Search for the cell housing the specified text and yield its (x, y) center coordinate. 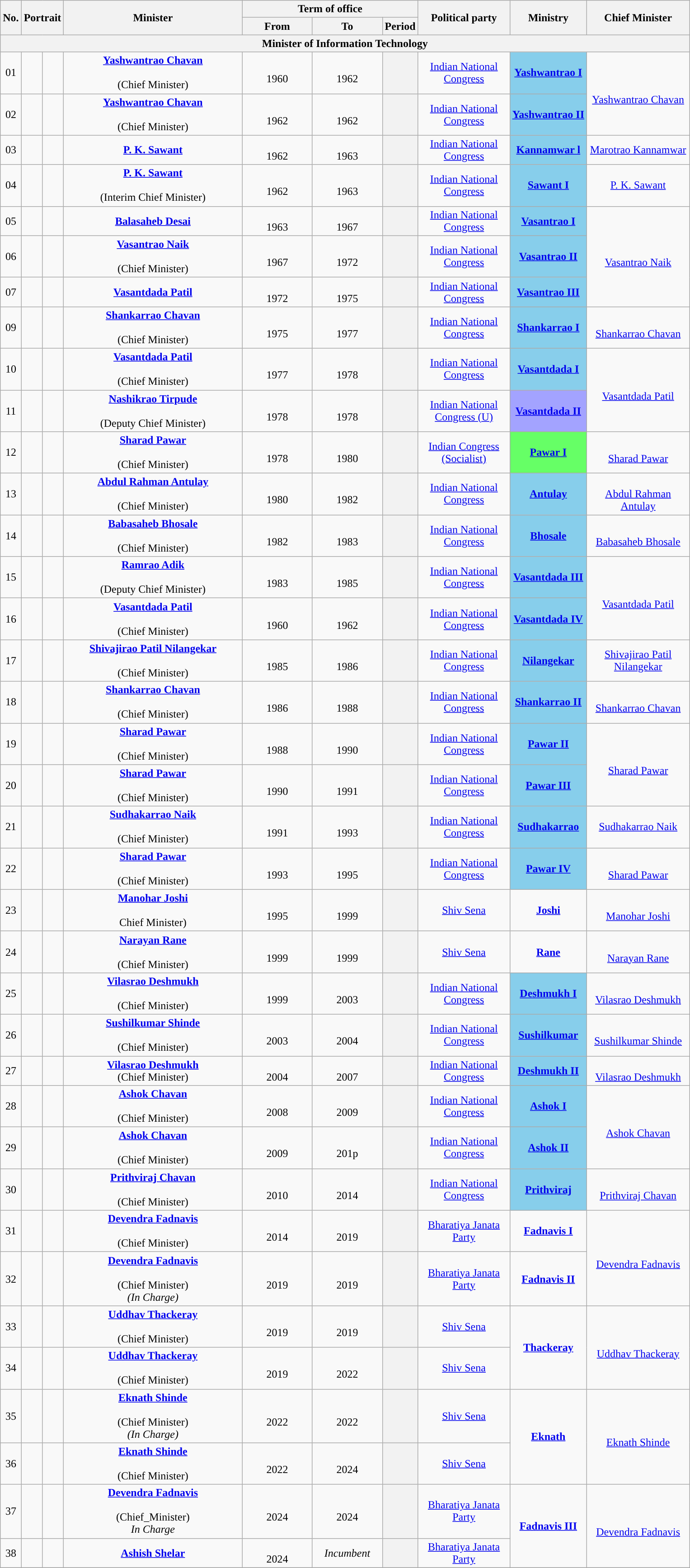
Balasaheb Desai (153, 221)
Ashok Chavan (638, 1127)
26 (11, 1035)
20 (11, 785)
37 (11, 1511)
Sushilkumar (548, 1035)
27 (11, 1071)
Indian Congress (Socialist) (464, 453)
Political party (464, 18)
Eknath (548, 1437)
Babasaheb Bhosale (Chief Minister) (153, 536)
07 (11, 292)
21 (11, 827)
Narayan Rane (Chief Minister) (153, 952)
01 (11, 73)
11 (11, 411)
Rane (548, 952)
16 (11, 619)
Vasantdada II (548, 411)
05 (11, 221)
Bhosale (548, 536)
Shankarrao II (548, 702)
18 (11, 702)
Eknath Shinde (Chief Minister) (153, 1464)
30 (11, 1190)
Devendra Fadnavis (Chief Minister) (In Charge) (153, 1279)
Nilangekar (548, 661)
Prithviraj Chavan (638, 1190)
29 (11, 1148)
19 (11, 744)
2010 (277, 1190)
Prithviraj Chavan (Chief Minister) (153, 1190)
Sushilkumar Shinde (638, 1035)
Antulay (548, 494)
201p (347, 1148)
28 (11, 1106)
24 (11, 952)
Devendra Fadnavis (Chief_Minister) In Charge (153, 1511)
Fadnavis II (548, 1279)
Pawar II (548, 744)
17 (11, 661)
Prithviraj (548, 1190)
12 (11, 453)
25 (11, 993)
Ministry (548, 18)
Pawar III (548, 785)
Minister of Information Technology (345, 43)
Chief Minister (638, 18)
To (347, 26)
2007 (347, 1071)
No. (11, 18)
Vasantrao II (548, 256)
Manohar Joshi Chief Minister) (153, 910)
Ashok I (548, 1106)
Vasantdada I (548, 369)
Vasantdada IV (548, 619)
14 (11, 536)
Fadnavis I (548, 1231)
Eknath Shinde (638, 1437)
Portrait (42, 18)
Period (400, 26)
Sushilkumar Shinde (Chief Minister) (153, 1035)
Sudhakarrao Naik (Chief Minister) (153, 827)
31 (11, 1231)
Uddhav Thackeray (638, 1347)
2008 (277, 1106)
13 (11, 494)
15 (11, 577)
Manohar Joshi (638, 910)
Shivajirao Patil Nilangekar (638, 661)
Term of office (330, 9)
Yashwantrao I (548, 73)
33 (11, 1327)
Kannamwar l (548, 150)
02 (11, 114)
Sudhakarrao (548, 827)
23 (11, 910)
Vasantrao I (548, 221)
Sawant I (548, 185)
34 (11, 1368)
06 (11, 256)
Indian National Congress (U) (464, 411)
Nashikrao Tirpude (Deputy Chief Minister) (153, 411)
Babasaheb Bhosale (638, 536)
Shankarrao I (548, 327)
P. K. Sawant (Interim Chief Minister) (153, 185)
Shivajirao Patil Nilangekar (Chief Minister) (153, 661)
Vasantdada III (548, 577)
Deshmukh I (548, 993)
Vasantrao III (548, 292)
Thackeray (548, 1347)
From (277, 26)
Deshmukh II (548, 1071)
35 (11, 1416)
Pawar I (548, 453)
Sudhakarrao Naik (638, 827)
Joshi (548, 910)
03 (11, 150)
38 (11, 1553)
Yashwantrao II (548, 114)
Vasantrao Naik (Chief Minister) (153, 256)
Eknath Shinde (Chief Minister) (In Charge) (153, 1416)
10 (11, 369)
Devendra Fadnavis (Chief Minister) (153, 1231)
22 (11, 869)
Narayan Rane (638, 952)
Fadnavis III (548, 1526)
Abdul Rahman Antulay (638, 494)
Yashwantrao Chavan (638, 94)
04 (11, 185)
Ramrao Adik (Deputy Chief Minister) (153, 577)
Vasantrao Naik (638, 256)
Abdul Rahman Antulay (Chief Minister) (153, 494)
Ashish Shelar (153, 1553)
09 (11, 327)
36 (11, 1464)
Incumbent (347, 1553)
Minister (153, 18)
Ashok II (548, 1148)
Pawar IV (548, 869)
32 (11, 1279)
Marotrao Kannamwar (638, 150)
